Search for the cell housing the specified text and yield its (X, Y) center coordinate. 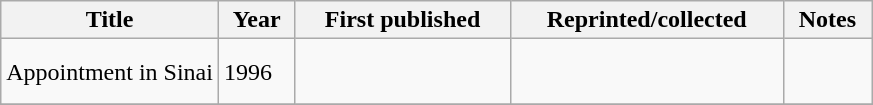
Appointment in Sinai (110, 72)
Reprinted/collected (646, 20)
1996 (256, 72)
Notes (827, 20)
Title (110, 20)
First published (402, 20)
Year (256, 20)
